Find where the given text appears and provide that cell's center as (x, y) coordinate. 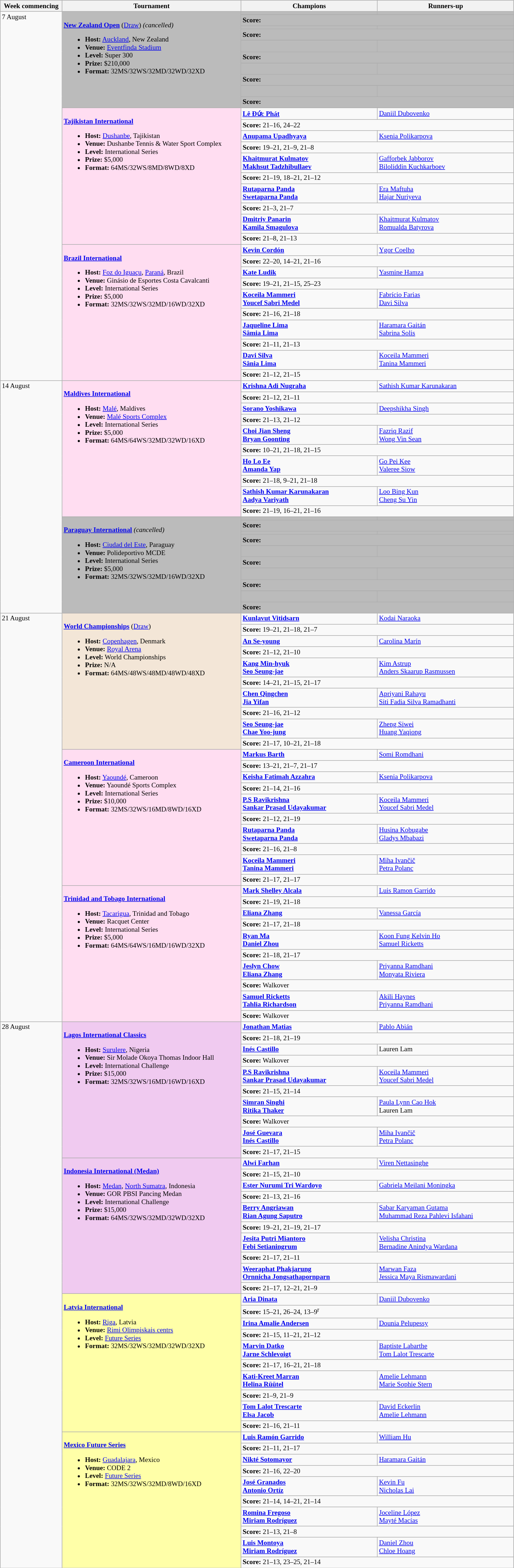
Score: 21–13, 21–12 (377, 420)
Jeslyn Chow Eliana Zhang (309, 970)
Anupama Upadhyaya (309, 136)
Marvin Datko Jarne Schlevoigt (309, 1350)
Chen Qingchen Jia Yifan (309, 698)
7 August (31, 196)
Kevin Fu Nicholas Lai (445, 1486)
Alwi Farhan (309, 1163)
Weeraphat Phakjarung Ornnicha Jongsathapornparn (309, 1273)
Score: 21–17, 16–21, 21–18 (377, 1365)
Sorano Yoshikawa (309, 409)
Score: 21–17, 21–18 (377, 925)
Score: 21–12, 21–19 (377, 819)
Davi Silva Sânia Lima (309, 360)
Deepshikha Singh (445, 409)
Score: 21–19, 21–18 (377, 902)
Jonathan Matias (309, 1027)
Score: 21–13, 21–16 (377, 1197)
Score: 10–21, 21–18, 21–15 (377, 450)
Score: 21–16, 24–22 (377, 125)
Maldives InternationalHost: Malé, MaldivesVenue: Malé Sports ComplexLevel: International SeriesPrize: $5,000Format: 64MS/64WS/32MD/32WD/16XD (152, 449)
Score: 21–17, 21–15 (377, 1152)
Score: 19–21, 21–9, 21–8 (377, 148)
Akili Haynes Priyanna Ramdhani (445, 1001)
Score: 14–21, 21–15, 21–17 (377, 683)
Score: 19–21, 21–18, 21–7 (377, 630)
Khaitmurat Kulmatov Romualda Batyrova (445, 223)
Husina Kobugabe Gladys Mbabazi (445, 834)
Eliana Zhang (309, 913)
Pablo Abián (445, 1027)
Score: 21–14, 14–21, 21–14 (377, 1501)
Priyanna Ramdhani Monyata Riviera (445, 970)
Luis Ramón Garrido (309, 1437)
Score: 21–18, 21–17 (377, 955)
Loo Bing Kun Cheng Su Yin (445, 496)
Kodai Naraoka (445, 619)
Sathish Kumar Karunakaran Aadya Variyath (309, 496)
Irina Amalie Andersen (309, 1324)
14 August (31, 497)
Score: 21–14, 21–16 (377, 788)
Score: 21–15, 21–14 (377, 1091)
Seo Seung-jae Chae Yoo-jung (309, 728)
Joceline López Mayté Macías (445, 1517)
Kim Astrup Anders Skaarup Rasmussen (445, 667)
Score: 21–3, 21–7 (377, 209)
Kunlavut Vitidsarn (309, 619)
Ygor Coelho (445, 250)
Mark Shelley Alcala (309, 891)
Lê Đức Phát (309, 113)
Khaitmurat Kulmatov Makhsut Tadzhibullaev (309, 163)
Markus Barth (309, 755)
Score: 21–9, 21–9 (377, 1396)
Tournament (152, 6)
Score: 21–11, 21–17 (377, 1448)
Velisha Christina Bernadine Anindya Wardana (445, 1242)
Kevin Cordón (309, 250)
José Guevara Inés Castillo (309, 1137)
Score: 21–16, 21–8 (377, 849)
Kati-Kreet Marran Helina Rüütel (309, 1380)
Score: 21–16, 22–20 (377, 1471)
Champions (309, 6)
Score: 21–18, 21–19 (377, 1038)
William Hu (445, 1437)
Runners-up (445, 6)
Inés Castillo (309, 1049)
Aria Dinata (309, 1300)
Tom Lalot Trescarte Elsa Jacob (309, 1411)
Koon Fung Kelvin Ho Samuel Ricketts (445, 940)
An Se-young (309, 641)
Luis Montoya Miriam Rodríguez (309, 1547)
Luis Ramon Garrido (445, 891)
Score: 21–16, 21–11 (377, 1426)
Ho Lo Ee Amanda Yap (309, 465)
Lauren Lam (445, 1049)
Score: 21–16, 21–18 (377, 314)
Score: 21–18, 9–21, 21–18 (377, 481)
Score: 21–17, 21–17 (377, 880)
Dounia Pelupessy (445, 1324)
Go Pei Kee Valeree Siow (445, 465)
Kate Ludik (309, 272)
Jesita Putri Miantoro Febi Setianingrum (309, 1242)
Fabrício Farias Davi Silva (445, 299)
Zheng Siwei Huang Yaqiong (445, 728)
Score: 19–21, 21–15, 25–23 (377, 284)
Score: 19–21, 21–19, 21–17 (377, 1228)
Latvia InternationalHost: Riga, LatviaVenue: Rimi Olimpiskais centrsLevel: Future SeriesFormat: 32MS/32WS/32MD/32WD/32XD (152, 1363)
Score: 21–19, 16–21, 21–16 (377, 511)
Mexico Future SeriesHost: Guadalajara, MexicoVenue: CODE 2Level: Future SeriesFormat: 32MS/32WS/32MD/8WD/16XD (152, 1500)
Score: 21–15, 21–10 (377, 1174)
Krishna Adi Nugraha (309, 386)
Amelie Lehmann Marie Sophie Stern (445, 1380)
Score: 22–20, 14–21, 21–16 (377, 261)
Yasmine Hamza (445, 272)
Samuel Ricketts Tahlia Richardson (309, 1001)
Baptiste Labarthe Tom Lalot Trescarte (445, 1350)
Viren Nettasinghe (445, 1163)
Score: 21–15, 11–21, 21–12 (377, 1335)
World Championships (Draw)Host: Copenhagen, DenmarkVenue: Royal ArenaLevel: World ChampionshipsPrize: N/AFormat: 64MS/48WS/48MD/48WD/48XD (152, 681)
Score: 13–21, 21–7, 21–17 (377, 766)
Era Maftuha Hajar Nuriyeva (445, 193)
Fazriq Razif Wong Vin Sean (445, 435)
Berry Angriawan Rian Agung Saputro (309, 1212)
Score: 21–13, 23–25, 21–14 (377, 1562)
Score: 21–8, 21–13 (377, 239)
Score: 21–11, 21–13 (377, 344)
Jaqueline Lima Sâmia Lima (309, 329)
Somi Romdhani (445, 755)
Score: 15–21, 26–24, 13–9r (377, 1312)
Dmitriy Panarin Kamila Smagulova (309, 223)
Apriyani Rahayu Siti Fadia Silva Ramadhanti (445, 698)
Gabriela Meilani Moningka (445, 1186)
Marwan Faza Jessica Maya Rismawardani (445, 1273)
Simran Singhi Ritika Thaker (309, 1106)
Ryan Ma Daniel Zhou (309, 940)
Score: 21–12, 21–15 (377, 375)
Score: 21–12, 21–11 (377, 398)
28 August (31, 1295)
Score: 21–17, 21–11 (377, 1258)
Score: 21–16, 21–12 (377, 713)
Carolina Marín (445, 641)
Vanessa García (445, 913)
Kang Min-hyuk Seo Seung-jae (309, 667)
Score: 21–19, 18–21, 21–12 (377, 178)
Haramara Gaitán (445, 1460)
Paula Lynn Cao Hok Lauren Lam (445, 1106)
David Eckerlin Amelie Lehmann (445, 1411)
Sathish Kumar Karunakaran (445, 386)
Keisha Fatimah Azzahra (309, 777)
Cameroon InternationalHost: Yaoundé, CameroonVenue: Yaoundé Sports ComplexLevel: International SeriesPrize: $10,000Format: 32MS/32WS/16MD/8WD/16XD (152, 817)
Choi Jian Sheng Bryan Goonting (309, 435)
Score: 21–17, 10–21, 21–18 (377, 743)
Romina Fregoso Miriam Rodríguez (309, 1517)
Daniel Zhou Chloe Hoang (445, 1547)
Score: 21–13, 21–8 (377, 1532)
Nikté Sotomayor (309, 1460)
Score: 21–17, 12–21, 21–9 (377, 1288)
Haramara Gaitán Sabrina Solis (445, 329)
Score: 21–12, 21–10 (377, 652)
21 August (31, 817)
José Granados Antonio Ortíz (309, 1486)
Ester Nurumi Tri Wardoyo (309, 1186)
Week commencing (31, 6)
Sabar Karyaman Gutama Muhammad Reza Pahlevi Isfahani (445, 1212)
Gafforbek Jabborov Biloliddin Kuchkarboev (445, 163)
